Detect which cell encompasses the target text, then output its (x, y) center coordinate. 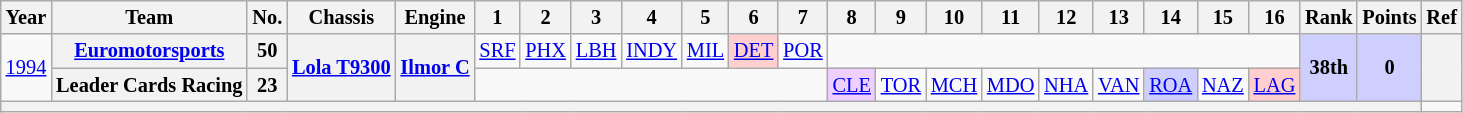
MCH (954, 85)
SRF (497, 51)
No. (267, 17)
VAN (1118, 85)
Chassis (341, 17)
0 (1389, 68)
14 (1170, 17)
38th (1328, 68)
TOR (901, 85)
2 (545, 17)
8 (852, 17)
Engine (436, 17)
Leader Cards Racing (149, 85)
9 (901, 17)
16 (1275, 17)
DET (754, 51)
PHX (545, 51)
11 (1010, 17)
12 (1066, 17)
LBH (596, 51)
NHA (1066, 85)
Ilmor C (436, 68)
Ref (1442, 17)
4 (652, 17)
5 (706, 17)
50 (267, 51)
MDO (1010, 85)
1994 (26, 68)
INDY (652, 51)
3 (596, 17)
Euromotorsports (149, 51)
Year (26, 17)
13 (1118, 17)
Team (149, 17)
Points (1389, 17)
POR (802, 51)
23 (267, 85)
CLE (852, 85)
MIL (706, 51)
15 (1223, 17)
1 (497, 17)
6 (754, 17)
10 (954, 17)
NAZ (1223, 85)
7 (802, 17)
ROA (1170, 85)
Rank (1328, 17)
Lola T9300 (341, 68)
LAG (1275, 85)
